Return [x, y] of the center of cell containing provided text 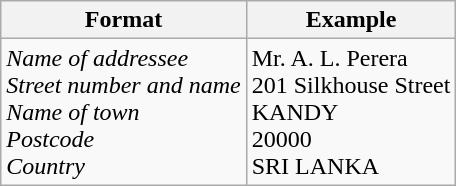
Name of addressee Street number and name Name of town Postcode Country [124, 112]
Format [124, 20]
Example [351, 20]
Mr. A. L. Perera 201 Silkhouse Street KANDY 20000 SRI LANKA [351, 112]
